Return (x, y) of the center of cell containing provided text 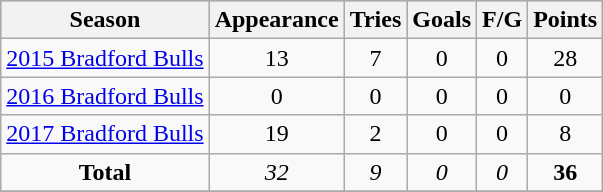
Tries (376, 20)
32 (276, 172)
Total (105, 172)
2015 Bradford Bulls (105, 58)
28 (566, 58)
2 (376, 134)
Appearance (276, 20)
Season (105, 20)
Points (566, 20)
8 (566, 134)
F/G (502, 20)
Goals (442, 20)
7 (376, 58)
2017 Bradford Bulls (105, 134)
9 (376, 172)
36 (566, 172)
19 (276, 134)
13 (276, 58)
2016 Bradford Bulls (105, 96)
